Locate the cell with the specified text and output its (x, y) center coordinate. 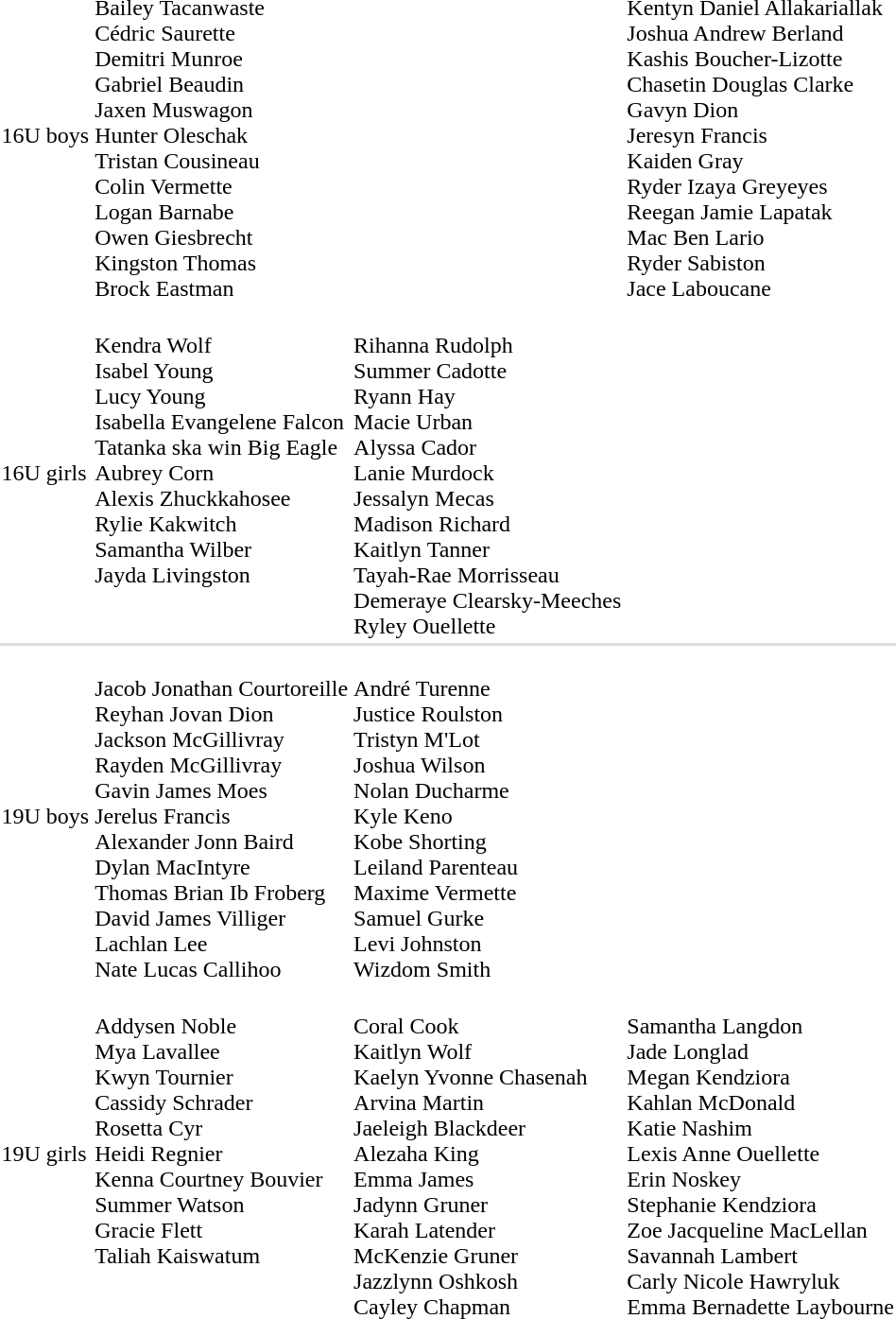
16U girls (45, 473)
19U boys (45, 816)
